For the text-containing cell, return its midpoint in [x, y] coordinate format. 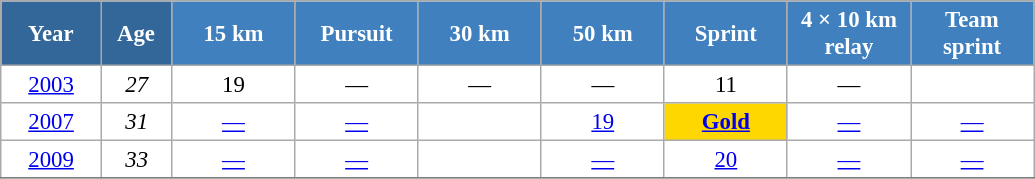
2003 [52, 85]
11 [726, 85]
Gold [726, 122]
31 [136, 122]
Age [136, 34]
Year [52, 34]
2009 [52, 160]
33 [136, 160]
Pursuit [356, 34]
50 km [602, 34]
27 [136, 85]
Team sprint [972, 34]
Sprint [726, 34]
4 × 10 km relay [848, 34]
20 [726, 160]
15 km [234, 34]
30 km [480, 34]
2007 [52, 122]
